Provide the [x, y] coordinate of the cell's center where the given text is located.  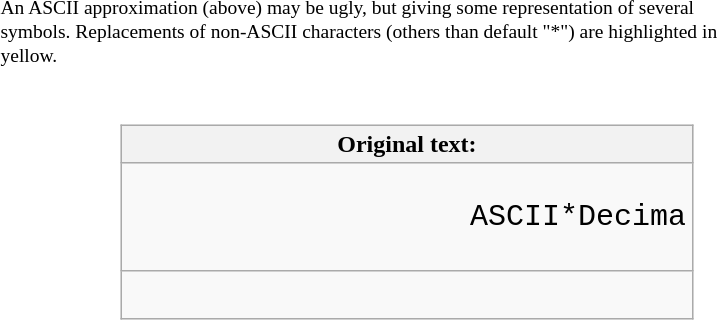
ASCII*Decima [407, 217]
Original text: [407, 144]
